Return the (x, y) coordinate for the center point of the cell that contains the specified text.  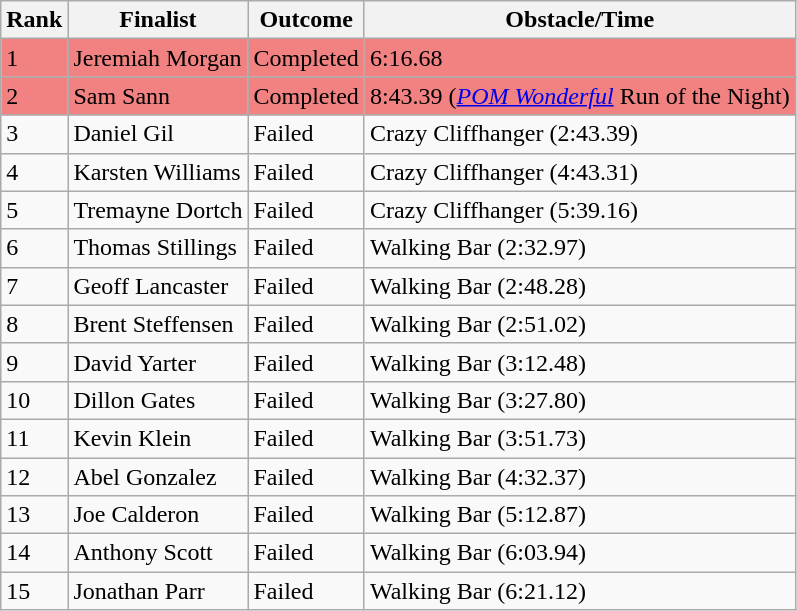
8 (34, 324)
Obstacle/Time (580, 20)
Walking Bar (3:27.80) (580, 400)
1 (34, 58)
Joe Calderon (158, 515)
Finalist (158, 20)
Crazy Cliffhanger (5:39.16) (580, 210)
13 (34, 515)
Sam Sann (158, 96)
Dillon Gates (158, 400)
5 (34, 210)
David Yarter (158, 362)
10 (34, 400)
Jeremiah Morgan (158, 58)
Kevin Klein (158, 438)
8:43.39 (POM Wonderful Run of the Night) (580, 96)
Geoff Lancaster (158, 286)
Walking Bar (2:32.97) (580, 248)
Anthony Scott (158, 553)
Abel Gonzalez (158, 477)
Crazy Cliffhanger (4:43.31) (580, 172)
Walking Bar (6:21.12) (580, 591)
4 (34, 172)
9 (34, 362)
Walking Bar (3:51.73) (580, 438)
Walking Bar (2:48.28) (580, 286)
Walking Bar (5:12.87) (580, 515)
Walking Bar (3:12.48) (580, 362)
Walking Bar (2:51.02) (580, 324)
Crazy Cliffhanger (2:43.39) (580, 134)
Brent Steffensen (158, 324)
Walking Bar (6:03.94) (580, 553)
14 (34, 553)
15 (34, 591)
11 (34, 438)
7 (34, 286)
3 (34, 134)
Jonathan Parr (158, 591)
Karsten Williams (158, 172)
2 (34, 96)
6 (34, 248)
Outcome (306, 20)
Walking Bar (4:32.37) (580, 477)
6:16.68 (580, 58)
12 (34, 477)
Tremayne Dortch (158, 210)
Thomas Stillings (158, 248)
Rank (34, 20)
Daniel Gil (158, 134)
